From the cell containing the given text, extract its center point as (x, y) coordinate. 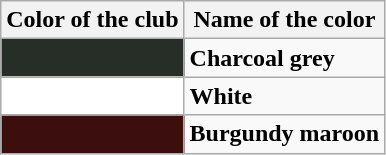
Charcoal grey (284, 58)
Burgundy maroon (284, 134)
Color of the club (92, 20)
Name of the color (284, 20)
White (284, 96)
